Provide the (X, Y) coordinate of the cell's center where the given text is located.  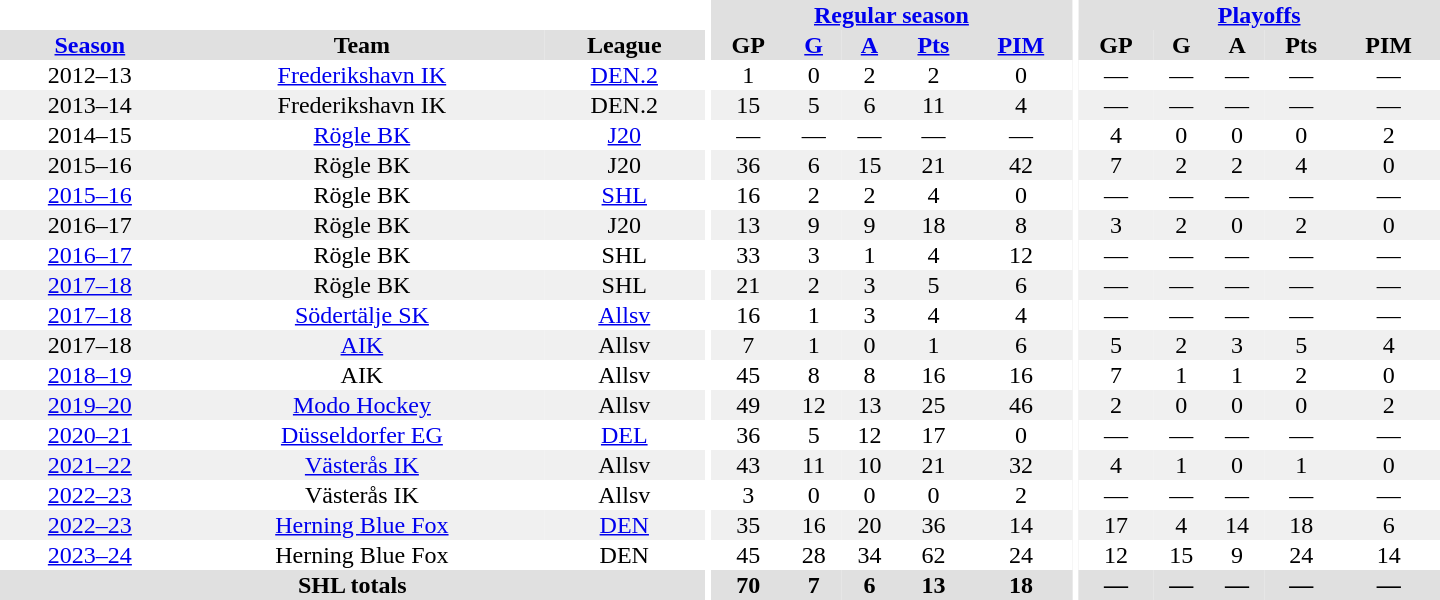
32 (1022, 465)
33 (748, 255)
70 (748, 585)
2013–14 (90, 105)
Södertälje SK (362, 315)
34 (870, 555)
League (624, 45)
2019–20 (90, 405)
SHL totals (352, 585)
Playoffs (1259, 15)
2012–13 (90, 75)
25 (933, 405)
Team (362, 45)
62 (933, 555)
2021–22 (90, 465)
2014–15 (90, 135)
2018–19 (90, 375)
35 (748, 525)
10 (870, 465)
49 (748, 405)
28 (814, 555)
Düsseldorfer EG (362, 435)
2023–24 (90, 555)
DEL (624, 435)
2020–21 (90, 435)
42 (1022, 165)
20 (870, 525)
43 (748, 465)
Season (90, 45)
Modo Hockey (362, 405)
Regular season (892, 15)
46 (1022, 405)
